Pinpoint the cell where the given text exists, returning its (x, y) midpoint coordinate. 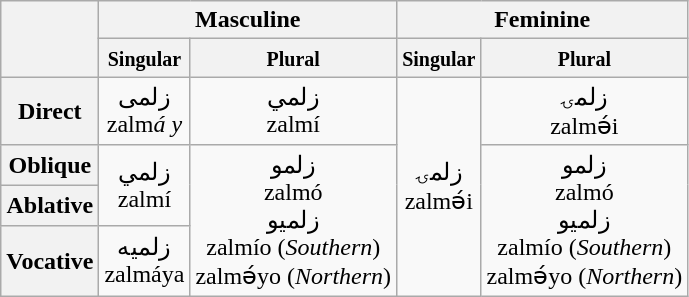
Oblique (50, 165)
زلمیهzalmáya (144, 260)
زلمیzalmá y (144, 111)
Masculine (248, 20)
Direct (50, 111)
Ablative (50, 205)
Vocative (50, 260)
Feminine (542, 20)
